Locate the cell with the specified text and output its [X, Y] center coordinate. 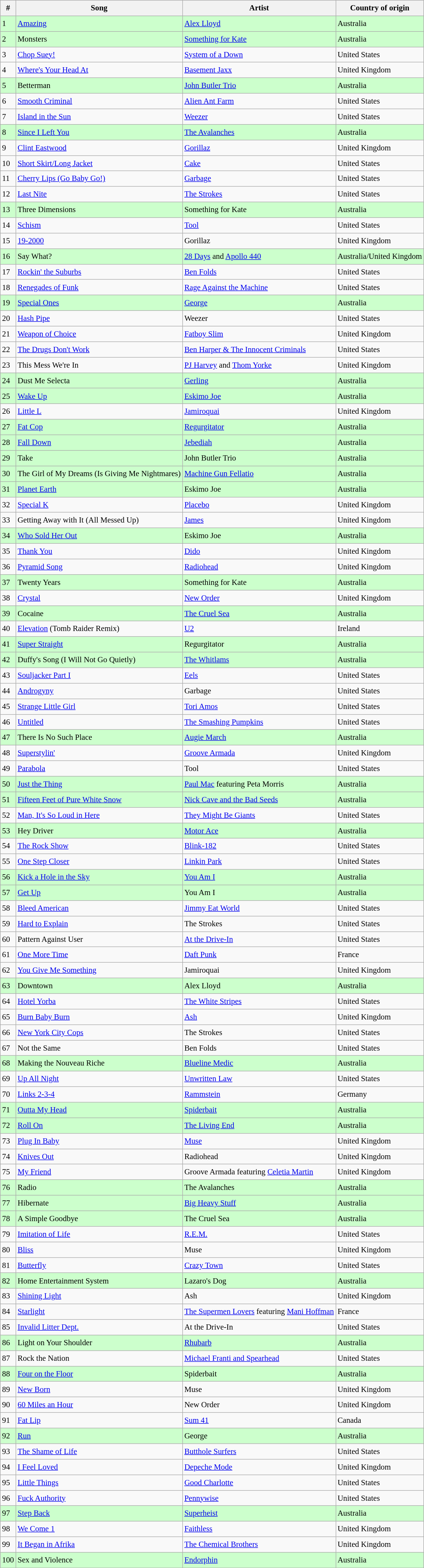
Crazy Town [259, 1265]
26 [8, 412]
Imitation of Life [99, 1234]
90 [8, 1405]
80 [8, 1250]
Unwritten Law [259, 1079]
28 Days and Apollo 440 [259, 256]
Smooth Criminal [99, 101]
Big Heavy Stuff [259, 1203]
Radio [99, 1188]
94 [8, 1467]
Country of origin [380, 8]
1 [8, 24]
6 [8, 101]
You Give Me Something [99, 970]
The Smashing Pumpkins [259, 722]
13 [8, 210]
Monsters [99, 40]
Weapon of Choice [99, 334]
Fuck Authority [99, 1498]
57 [8, 893]
82 [8, 1281]
47 [8, 737]
Getting Away with It (All Messed Up) [99, 520]
Who Sold Her Out [99, 536]
Four on the Floor [99, 1374]
Hard to Explain [99, 924]
One More Time [99, 955]
Jimmy Eat World [259, 909]
Step Back [99, 1514]
The Supermen Lovers featuring Mani Hoffman [259, 1312]
49 [8, 769]
# [8, 8]
Cocaine [99, 613]
Thank You [99, 552]
34 [8, 536]
Twenty Years [99, 582]
70 [8, 1094]
Man, It's So Loud in Here [99, 815]
65 [8, 1017]
7 [8, 116]
Faithless [259, 1529]
We Come 1 [99, 1529]
Basement Jaxx [259, 70]
Take [99, 458]
86 [8, 1343]
A Simple Goodbye [99, 1218]
Motor Ace [259, 831]
100 [8, 1560]
17 [8, 272]
Pennywise [259, 1498]
Hotel Yorba [99, 1001]
Outta My Head [99, 1110]
58 [8, 909]
77 [8, 1203]
24 [8, 380]
19 [8, 303]
95 [8, 1482]
Endorphin [259, 1560]
Michael Franti and Spearhead [259, 1358]
Ben Harper & The Innocent Criminals [259, 349]
11 [8, 179]
85 [8, 1327]
Fatboy Slim [259, 334]
44 [8, 691]
72 [8, 1125]
59 [8, 924]
71 [8, 1110]
38 [8, 598]
60 Miles an Hour [99, 1405]
Paul Mac featuring Peta Morris [259, 784]
Ireland [380, 629]
54 [8, 846]
Invalid Litter Dept. [99, 1327]
8 [8, 132]
Chop Suey! [99, 55]
Pyramid Song [99, 567]
Knives Out [99, 1157]
4 [8, 70]
14 [8, 225]
91 [8, 1421]
Fat Cop [99, 427]
Eels [259, 676]
9 [8, 148]
Good Charlotte [259, 1482]
Elevation (Tomb Raider Remix) [99, 629]
Short Skirt/Long Jacket [99, 164]
18 [8, 288]
Little L [99, 412]
Rage Against the Machine [259, 288]
97 [8, 1514]
36 [8, 567]
75 [8, 1172]
Shining Light [99, 1296]
Hey Driver [99, 831]
Artist [259, 8]
Amazing [99, 24]
Super Straight [99, 645]
Hibernate [99, 1203]
98 [8, 1529]
Special K [99, 505]
Hash Pipe [99, 319]
25 [8, 396]
10 [8, 164]
Androgyny [99, 691]
79 [8, 1234]
Souljacker Part I [99, 676]
83 [8, 1296]
21 [8, 334]
52 [8, 815]
Butterfly [99, 1265]
Get Up [99, 893]
Canada [380, 1421]
41 [8, 645]
Machine Gun Fellatio [259, 474]
Tori Amos [259, 706]
I Feel Loved [99, 1467]
Just the Thing [99, 784]
68 [8, 1064]
96 [8, 1498]
2 [8, 40]
74 [8, 1157]
35 [8, 552]
Last Nite [99, 194]
Lazaro's Dog [259, 1281]
Placebo [259, 505]
40 [8, 629]
Nick Cave and the Bad Seeds [259, 800]
The Whitlams [259, 660]
Links 2-3-4 [99, 1094]
Fall Down [99, 443]
Rammstein [259, 1094]
Augie March [259, 737]
73 [8, 1141]
20 [8, 319]
Dido [259, 552]
12 [8, 194]
Butthole Surfers [259, 1451]
Dust Me Selecta [99, 380]
It Began in Afrika [99, 1545]
Fat Lip [99, 1421]
Betterman [99, 86]
U2 [259, 629]
One Step Closer [99, 861]
81 [8, 1265]
Crystal [99, 598]
Sum 41 [259, 1421]
Home Entertainment System [99, 1281]
Cherry Lips (Go Baby Go!) [99, 179]
Light on Your Shoulder [99, 1343]
3 [8, 55]
The Drugs Don't Work [99, 349]
99 [8, 1545]
55 [8, 861]
76 [8, 1188]
Groove Armada featuring Celetia Martin [259, 1172]
Rockin' the Suburbs [99, 272]
There Is No Such Place [99, 737]
89 [8, 1390]
28 [8, 443]
The Living End [259, 1125]
23 [8, 365]
The Shame of Life [99, 1451]
53 [8, 831]
Plug In Baby [99, 1141]
Burn Baby Burn [99, 1017]
Blueline Medic [259, 1064]
64 [8, 1001]
67 [8, 1048]
The Chemical Brothers [259, 1545]
Linkin Park [259, 861]
43 [8, 676]
Renegades of Funk [99, 288]
Clint Eastwood [99, 148]
Alien Ant Farm [259, 101]
84 [8, 1312]
42 [8, 660]
Wake Up [99, 396]
Up All Night [99, 1079]
Special Ones [99, 303]
System of a Down [259, 55]
Strange Little Girl [99, 706]
Duffy's Song (I Will Not Go Quietly) [99, 660]
Song [99, 8]
Planet Earth [99, 489]
Rhubarb [259, 1343]
Roll On [99, 1125]
87 [8, 1358]
Where's Your Head At [99, 70]
This Mess We're In [99, 365]
15 [8, 241]
45 [8, 706]
16 [8, 256]
Kick a Hole in the Sky [99, 877]
93 [8, 1451]
66 [8, 1033]
Rock the Nation [99, 1358]
46 [8, 722]
33 [8, 520]
63 [8, 986]
60 [8, 939]
62 [8, 970]
56 [8, 877]
The Rock Show [99, 846]
69 [8, 1079]
88 [8, 1374]
Fifteen Feet of Pure White Snow [99, 800]
The Girl of My Dreams (Is Giving Me Nightmares) [99, 474]
Run [99, 1436]
Superstylin' [99, 753]
Gerling [259, 380]
61 [8, 955]
Pattern Against User [99, 939]
Untitled [99, 722]
Downtown [99, 986]
31 [8, 489]
Daft Punk [259, 955]
Starlight [99, 1312]
32 [8, 505]
50 [8, 784]
Since I Left You [99, 132]
27 [8, 427]
Parabola [99, 769]
The White Stripes [259, 1001]
48 [8, 753]
Superheist [259, 1514]
Three Dimensions [99, 210]
They Might Be Giants [259, 815]
Not the Same [99, 1048]
New York City Cops [99, 1033]
22 [8, 349]
Blink-182 [259, 846]
Australia/United Kingdom [380, 256]
Making the Nouveau Riche [99, 1064]
Depeche Mode [259, 1467]
Island in the Sun [99, 116]
Sex and Violence [99, 1560]
30 [8, 474]
19-2000 [99, 241]
92 [8, 1436]
Say What? [99, 256]
Bliss [99, 1250]
78 [8, 1218]
New Born [99, 1390]
Jebediah [259, 443]
My Friend [99, 1172]
Bleed American [99, 909]
PJ Harvey and Thom Yorke [259, 365]
Germany [380, 1094]
R.E.M. [259, 1234]
37 [8, 582]
39 [8, 613]
29 [8, 458]
Cake [259, 164]
51 [8, 800]
5 [8, 86]
Groove Armada [259, 753]
James [259, 520]
Schism [99, 225]
Little Things [99, 1482]
